Scan for the cell matching the given text and deliver its [x, y] coordinate at center. 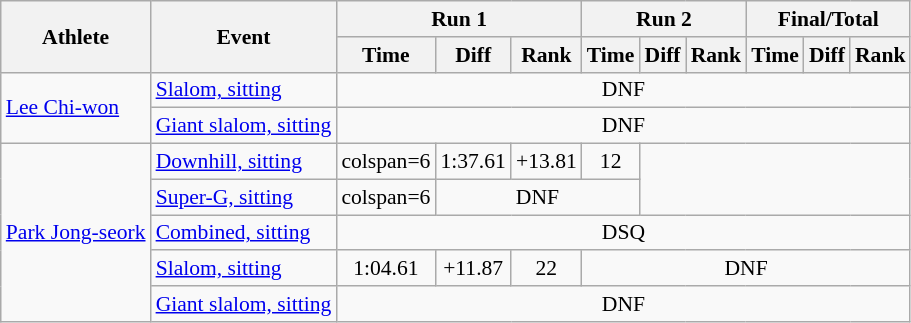
Super-G, sitting [244, 197]
+11.87 [472, 269]
Run 2 [664, 19]
Combined, sitting [244, 233]
Park Jong-seork [76, 233]
Event [244, 36]
Lee Chi-won [76, 108]
22 [546, 269]
12 [611, 162]
Run 1 [458, 19]
Downhill, sitting [244, 162]
+13.81 [546, 162]
Final/Total [828, 19]
Athlete [76, 36]
DSQ [623, 233]
1:04.61 [386, 269]
1:37.61 [472, 162]
